Locate the cell with the specified text and output its (x, y) center coordinate. 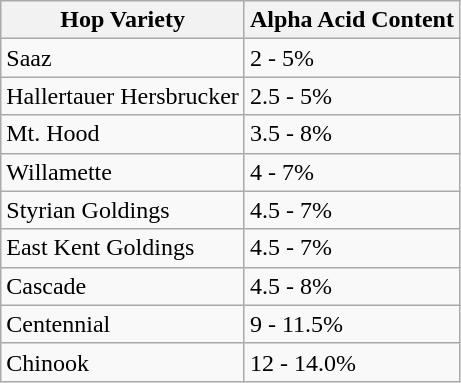
Styrian Goldings (123, 210)
Willamette (123, 172)
Hop Variety (123, 20)
Saaz (123, 58)
Cascade (123, 286)
3.5 - 8% (352, 134)
4.5 - 8% (352, 286)
12 - 14.0% (352, 362)
Alpha Acid Content (352, 20)
2 - 5% (352, 58)
Centennial (123, 324)
9 - 11.5% (352, 324)
Chinook (123, 362)
4 - 7% (352, 172)
Mt. Hood (123, 134)
East Kent Goldings (123, 248)
2.5 - 5% (352, 96)
Hallertauer Hersbrucker (123, 96)
